Capture the cell that displays the provided text and extract its [X, Y] central coordinate. 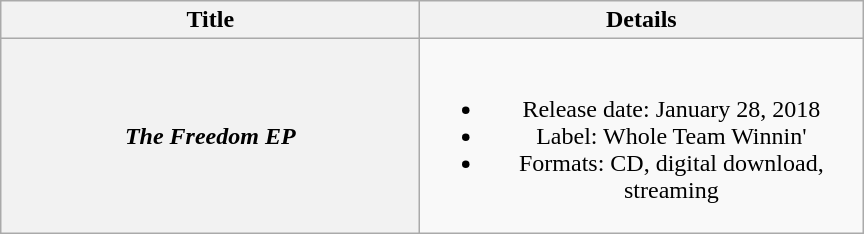
The Freedom EP [210, 136]
Details [642, 20]
Release date: January 28, 2018Label: Whole Team Winnin'Formats: CD, digital download, streaming [642, 136]
Title [210, 20]
